Identify which cell holds the provided text, then report its [X, Y] central coordinate. 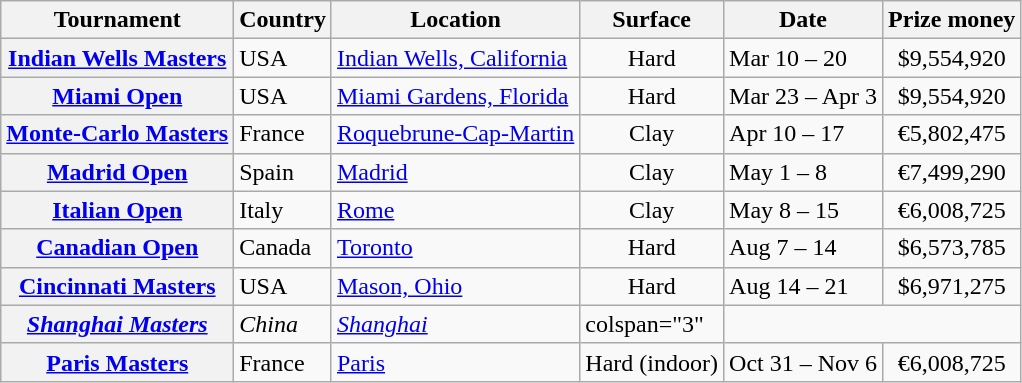
Aug 14 – 21 [804, 286]
Country [283, 20]
Indian Wells, California [455, 58]
$6,971,275 [952, 286]
Indian Wells Masters [118, 58]
Miami Gardens, Florida [455, 96]
$6,573,785 [952, 248]
China [283, 324]
Prize money [952, 20]
Madrid [455, 172]
Mason, Ohio [455, 286]
Aug 7 – 14 [804, 248]
Apr 10 – 17 [804, 134]
Hard (indoor) [652, 362]
Canada [283, 248]
€5,802,475 [952, 134]
Location [455, 20]
Shanghai [455, 324]
Paris [455, 362]
Rome [455, 210]
Mar 23 – Apr 3 [804, 96]
Mar 10 – 20 [804, 58]
Tournament [118, 20]
Canadian Open [118, 248]
Toronto [455, 248]
May 8 – 15 [804, 210]
Date [804, 20]
Miami Open [118, 96]
Italian Open [118, 210]
Madrid Open [118, 172]
Paris Masters [118, 362]
Roquebrune-Cap-Martin [455, 134]
Oct 31 – Nov 6 [804, 362]
€7,499,290 [952, 172]
May 1 – 8 [804, 172]
Monte-Carlo Masters [118, 134]
Spain [283, 172]
Italy [283, 210]
Cincinnati Masters [118, 286]
Surface [652, 20]
Shanghai Masters [118, 324]
colspan="3" [652, 324]
